Locate the cell with the specified text and output its [X, Y] center coordinate. 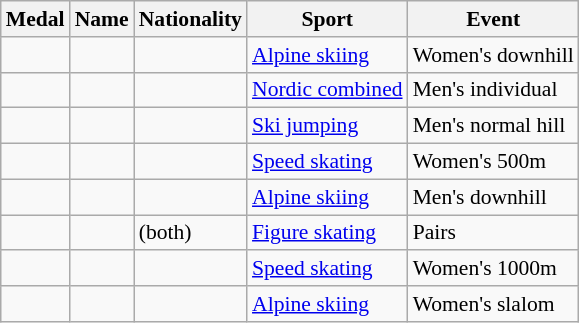
Ski jumping [328, 126]
Pairs [494, 233]
Women's 500m [494, 162]
Women's downhill [494, 55]
Women's slalom [494, 304]
Men's normal hill [494, 126]
Figure skating [328, 233]
Nordic combined [328, 90]
Women's 1000m [494, 269]
Nationality [190, 19]
Sport [328, 19]
Event [494, 19]
Name [102, 19]
Medal [36, 19]
Men's downhill [494, 197]
(both) [190, 233]
Men's individual [494, 90]
